Detect which cell encompasses the target text, then output its (x, y) center coordinate. 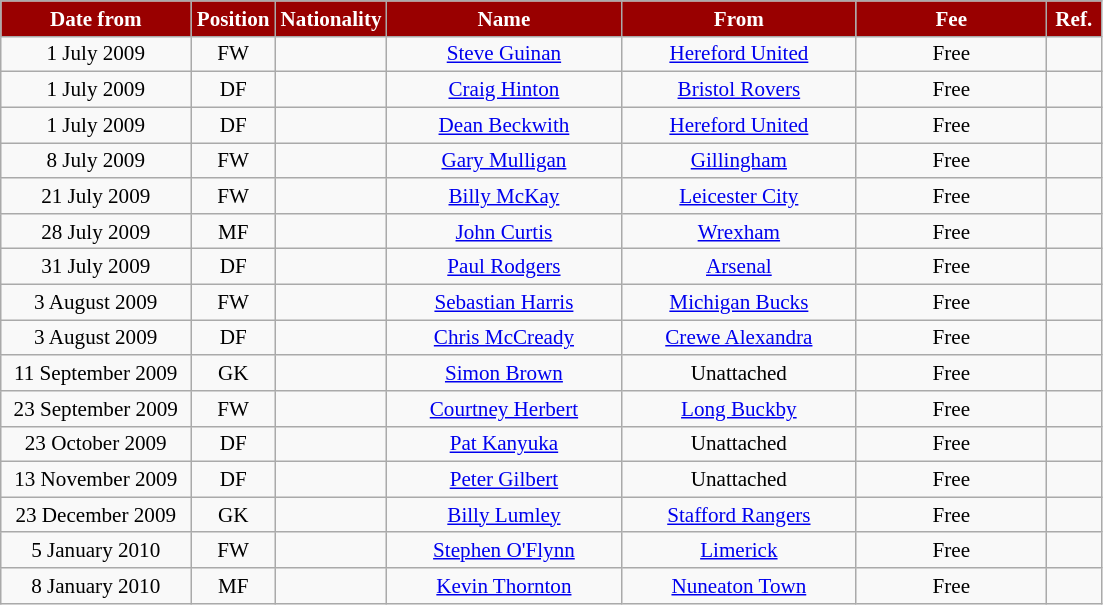
John Curtis (504, 230)
Bristol Rovers (738, 90)
Limerick (738, 550)
Long Buckby (738, 408)
Nuneaton Town (738, 586)
11 September 2009 (96, 372)
Sebastian Harris (504, 302)
Peter Gilbert (504, 480)
Chris McCready (504, 338)
Courtney Herbert (504, 408)
Gary Mulligan (504, 160)
Billy McKay (504, 196)
8 July 2009 (96, 160)
23 December 2009 (96, 514)
21 July 2009 (96, 196)
Name (504, 18)
Billy Lumley (504, 514)
5 January 2010 (96, 550)
23 October 2009 (96, 444)
Date from (96, 18)
Crewe Alexandra (738, 338)
From (738, 18)
Kevin Thornton (504, 586)
28 July 2009 (96, 230)
23 September 2009 (96, 408)
Stephen O'Flynn (504, 550)
Paul Rodgers (504, 266)
Dean Beckwith (504, 124)
Gillingham (738, 160)
Nationality (332, 18)
Wrexham (738, 230)
8 January 2010 (96, 586)
Ref. (1074, 18)
Craig Hinton (504, 90)
Arsenal (738, 266)
31 July 2009 (96, 266)
Pat Kanyuka (504, 444)
13 November 2009 (96, 480)
Steve Guinan (504, 54)
Fee (951, 18)
Leicester City (738, 196)
Michigan Bucks (738, 302)
Simon Brown (504, 372)
Stafford Rangers (738, 514)
Position (234, 18)
